Pinpoint the cell where the given text exists, returning its (X, Y) midpoint coordinate. 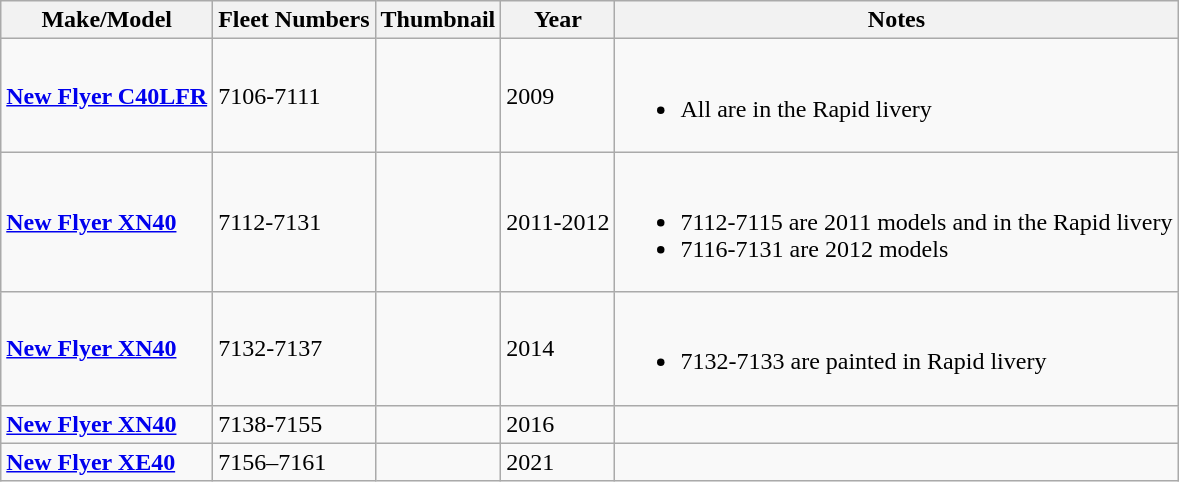
2009 (558, 96)
7106-7111 (294, 96)
2016 (558, 424)
7112-7131 (294, 222)
Thumbnail (438, 20)
7132-7133 are painted in Rapid livery (896, 348)
All are in the Rapid livery (896, 96)
Make/Model (107, 20)
7156–7161 (294, 462)
Fleet Numbers (294, 20)
2014 (558, 348)
7132-7137 (294, 348)
New Flyer XE40 (107, 462)
2011-2012 (558, 222)
2021 (558, 462)
7138-7155 (294, 424)
7112-7115 are 2011 models and in the Rapid livery7116-7131 are 2012 models (896, 222)
Year (558, 20)
New Flyer C40LFR (107, 96)
Notes (896, 20)
